Scan for the cell matching the given text and deliver its (x, y) coordinate at center. 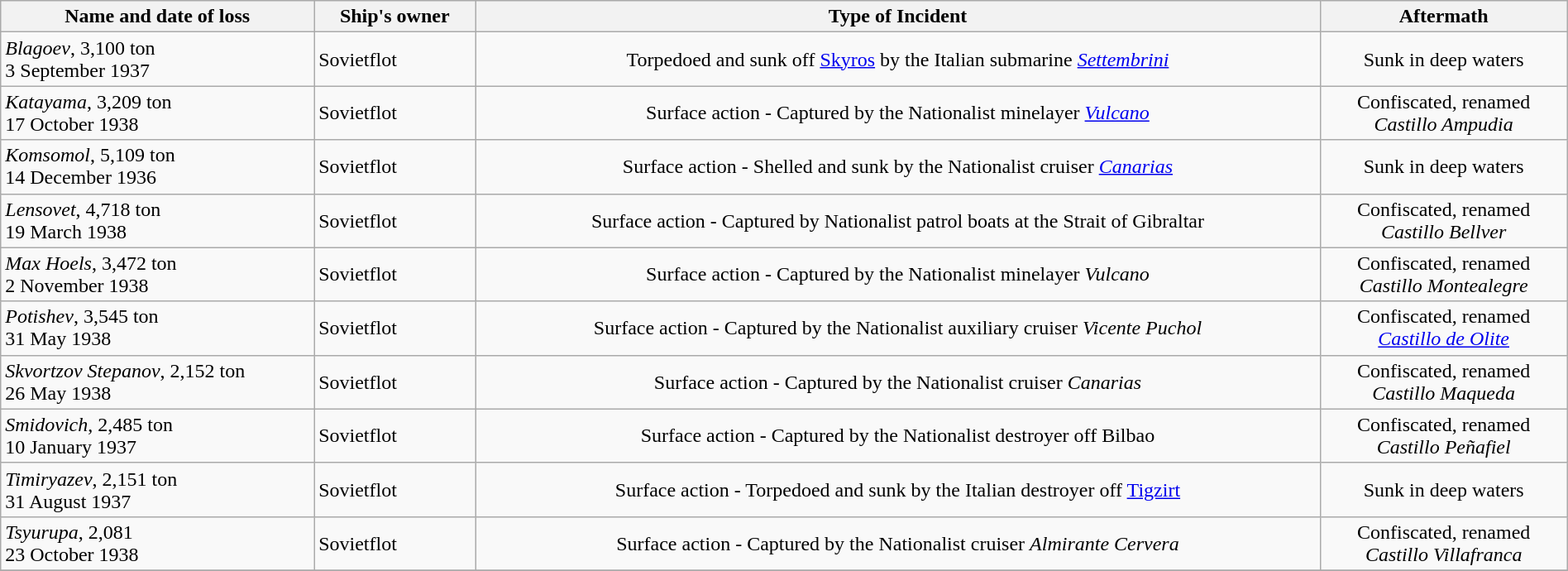
Blagoev, 3,100 ton3 September 1937 (157, 60)
Timiryazev, 2,151 ton31 August 1937 (157, 490)
Skvortzov Stepanov, 2,152 ton26 May 1938 (157, 382)
Surface action - Captured by Nationalist patrol boats at the Strait of Gibraltar (898, 220)
Aftermath (1444, 17)
Surface action - Shelled and sunk by the Nationalist cruiser Canarias (898, 167)
Tsyurupa, 2,08123 October 1938 (157, 543)
Confiscated, renamedCastillo Montealegre (1444, 275)
Confiscated, renamedCastillo Villafranca (1444, 543)
Max Hoels, 3,472 ton2 November 1938 (157, 275)
Confiscated, renamedCastillo Peñafiel (1444, 435)
Katayama, 3,209 ton17 October 1938 (157, 113)
Confiscated, renamedCastillo Maqueda (1444, 382)
Torpedoed and sunk off Skyros by the Italian submarine Settembrini (898, 60)
Confiscated, renamedCastillo Bellver (1444, 220)
Surface action - Torpedoed and sunk by the Italian destroyer off Tigzirt (898, 490)
Potishev, 3,545 ton31 May 1938 (157, 328)
Lensovet, 4,718 ton19 March 1938 (157, 220)
Surface action - Captured by the Nationalist auxiliary cruiser Vicente Puchol (898, 328)
Surface action - Captured by the Nationalist cruiser Almirante Cervera (898, 543)
Name and date of loss (157, 17)
Type of Incident (898, 17)
Confiscated, renamedCastillo Ampudia (1444, 113)
Surface action - Captured by the Nationalist cruiser Canarias (898, 382)
Smidovich, 2,485 ton10 January 1937 (157, 435)
Confiscated, renamedCastillo de Olite (1444, 328)
Komsomol, 5,109 ton14 December 1936 (157, 167)
Ship's owner (395, 17)
Surface action - Captured by the Nationalist destroyer off Bilbao (898, 435)
